Capture the cell that displays the provided text and extract its [x, y] central coordinate. 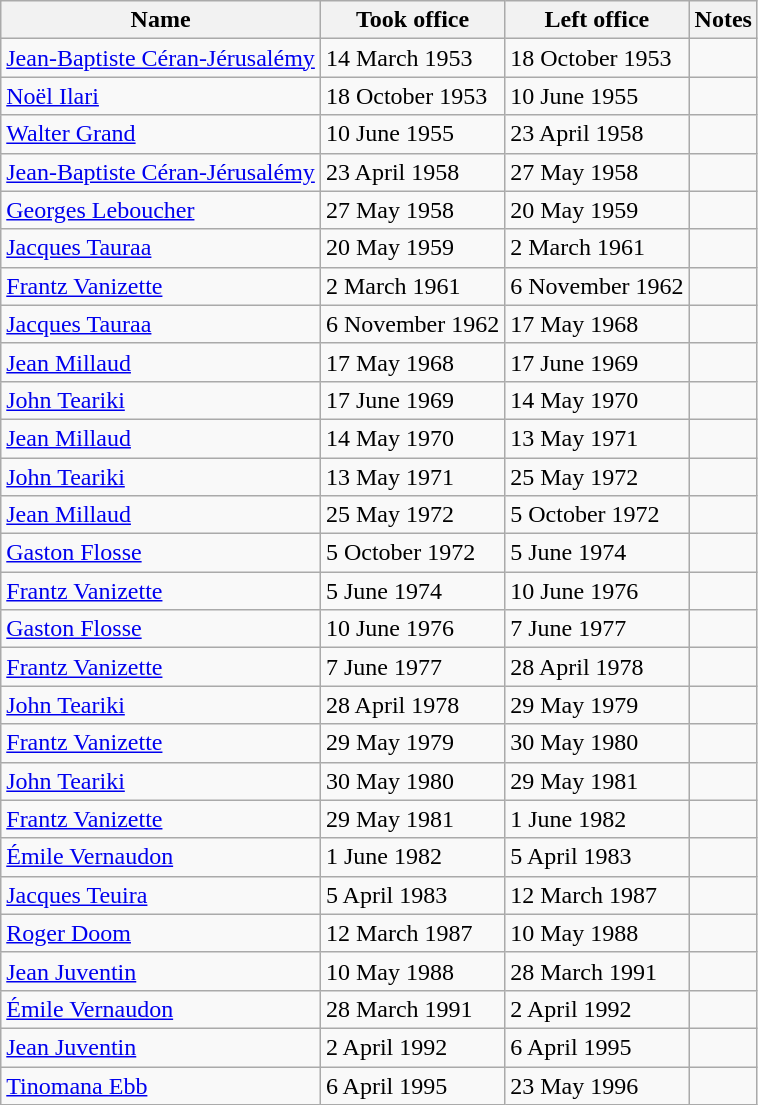
Took office [412, 20]
14 March 1953 [412, 58]
Left office [597, 20]
23 May 1996 [597, 1085]
Roger Doom [161, 933]
Georges Leboucher [161, 210]
Jacques Teuira [161, 895]
Name [161, 20]
Tinomana Ebb [161, 1085]
Notes [723, 20]
Walter Grand [161, 134]
Noël Ilari [161, 96]
